For the text-containing cell, return its midpoint in (x, y) coordinate format. 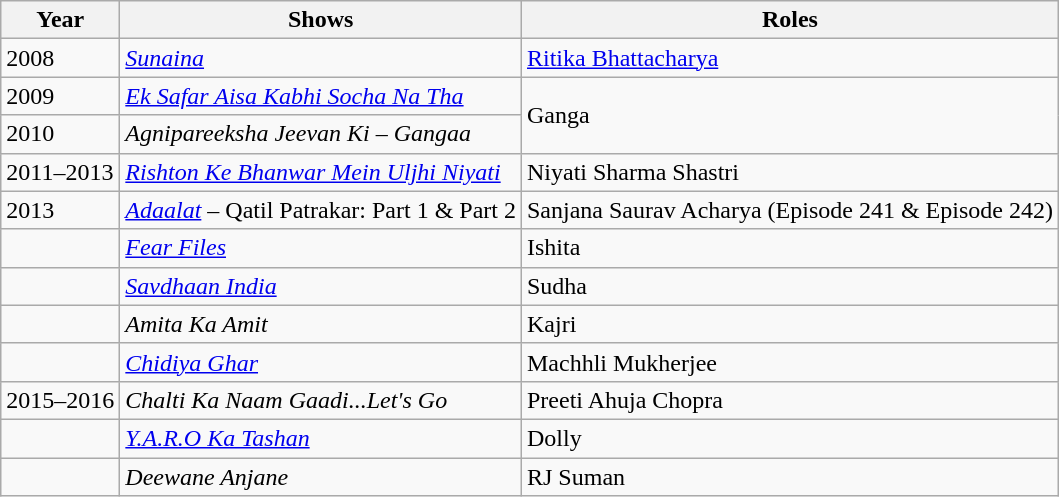
Roles (790, 20)
Adaalat – Qatil Patrakar: Part 1 & Part 2 (321, 210)
Sudha (790, 286)
Shows (321, 20)
Ritika Bhattacharya (790, 58)
2015–2016 (60, 400)
Machhli Mukherjee (790, 362)
2013 (60, 210)
Niyati Sharma Shastri (790, 172)
Savdhaan India (321, 286)
Deewane Anjane (321, 477)
2010 (60, 134)
Year (60, 20)
Chalti Ka Naam Gaadi...Let's Go (321, 400)
Dolly (790, 438)
Rishton Ke Bhanwar Mein Uljhi Niyati (321, 172)
Kajri (790, 324)
Agnipareeksha Jeevan Ki – Gangaa (321, 134)
Amita Ka Amit (321, 324)
2009 (60, 96)
Ganga (790, 115)
Fear Files (321, 248)
RJ Suman (790, 477)
2011–2013 (60, 172)
Ek Safar Aisa Kabhi Socha Na Tha (321, 96)
Sanjana Saurav Acharya (Episode 241 & Episode 242) (790, 210)
Sunaina (321, 58)
Chidiya Ghar (321, 362)
Y.A.R.O Ka Tashan (321, 438)
Ishita (790, 248)
2008 (60, 58)
Preeti Ahuja Chopra (790, 400)
